Extract the [X, Y] coordinate from the center of the cell holding the provided text.  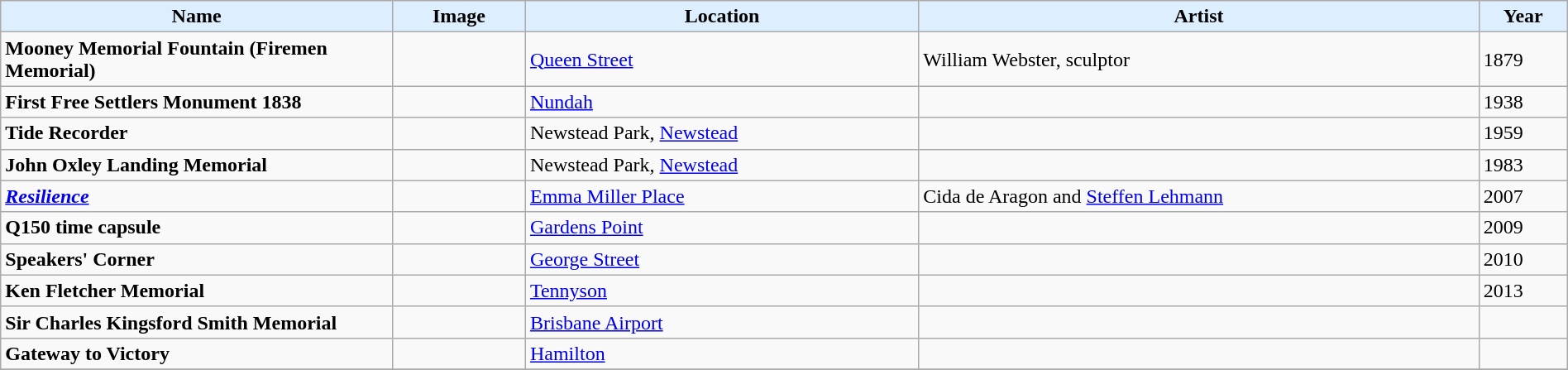
Gardens Point [721, 228]
Ken Fletcher Memorial [197, 291]
Nundah [721, 102]
Speakers' Corner [197, 259]
2010 [1523, 259]
Gateway to Victory [197, 353]
Queen Street [721, 60]
Tide Recorder [197, 133]
William Webster, sculptor [1199, 60]
2007 [1523, 196]
Location [721, 17]
Image [458, 17]
Sir Charles Kingsford Smith Memorial [197, 322]
Hamilton [721, 353]
Resilience [197, 196]
Brisbane Airport [721, 322]
1983 [1523, 165]
2013 [1523, 291]
Tennyson [721, 291]
Name [197, 17]
First Free Settlers Monument 1838 [197, 102]
Mooney Memorial Fountain (Firemen Memorial) [197, 60]
Cida de Aragon and Steffen Lehmann [1199, 196]
George Street [721, 259]
Year [1523, 17]
Emma Miller Place [721, 196]
2009 [1523, 228]
Q150 time capsule [197, 228]
1938 [1523, 102]
John Oxley Landing Memorial [197, 165]
1959 [1523, 133]
1879 [1523, 60]
Artist [1199, 17]
